Detect which cell encompasses the target text, then output its (x, y) center coordinate. 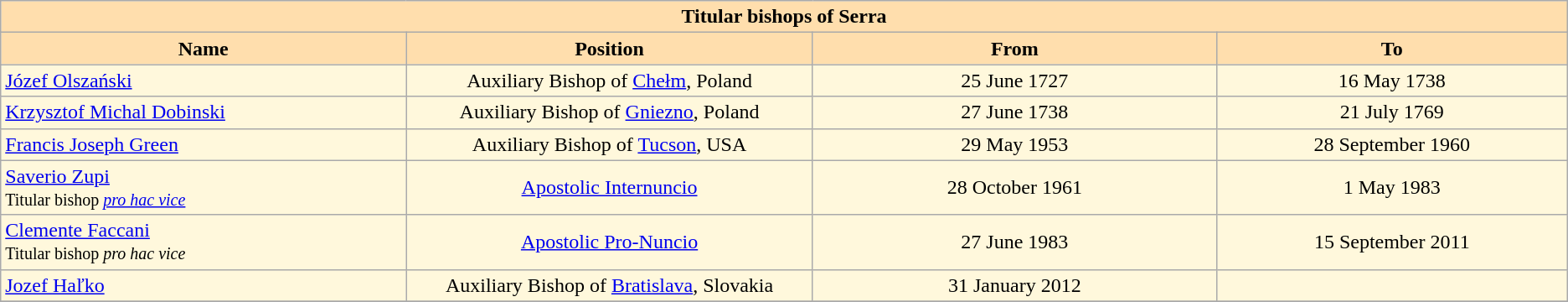
21 July 1769 (1392, 112)
Auxiliary Bishop of Chełm, Poland (610, 81)
27 June 1738 (1014, 112)
27 June 1983 (1014, 242)
28 September 1960 (1392, 144)
Name (204, 49)
From (1014, 49)
Saverio ZupiTitular bishop pro hac vice (204, 188)
Titular bishops of Serra (784, 17)
Krzysztof Michal Dobinski (204, 112)
15 September 2011 (1392, 242)
16 May 1738 (1392, 81)
Auxiliary Bishop of Tucson, USA (610, 144)
Apostolic Internuncio (610, 188)
To (1392, 49)
29 May 1953 (1014, 144)
Auxiliary Bishop of Bratislava, Slovakia (610, 285)
Position (610, 49)
Auxiliary Bishop of Gniezno, Poland (610, 112)
31 January 2012 (1014, 285)
Jozef Haľko (204, 285)
28 October 1961 (1014, 188)
25 June 1727 (1014, 81)
Apostolic Pro-Nuncio (610, 242)
Francis Joseph Green (204, 144)
Józef Olszański (204, 81)
Clemente FaccaniTitular bishop pro hac vice (204, 242)
1 May 1983 (1392, 188)
